Determine the (x, y) coordinate at the center of the cell enclosing the given text.  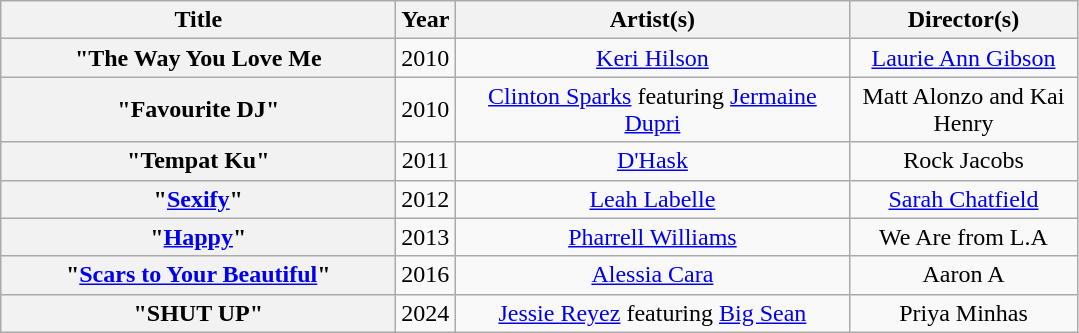
"Scars to Your Beautiful" (198, 275)
Laurie Ann Gibson (964, 58)
"The Way You Love Me (198, 58)
Sarah Chatfield (964, 199)
Matt Alonzo and Kai Henry (964, 110)
2012 (426, 199)
Title (198, 20)
Leah Labelle (652, 199)
Jessie Reyez featuring Big Sean (652, 313)
Keri Hilson (652, 58)
2024 (426, 313)
Pharrell Williams (652, 237)
Priya Minhas (964, 313)
"Tempat Ku" (198, 161)
Artist(s) (652, 20)
2016 (426, 275)
2013 (426, 237)
2011 (426, 161)
Director(s) (964, 20)
"SHUT UP" (198, 313)
"Happy" (198, 237)
"Favourite DJ" (198, 110)
Alessia Cara (652, 275)
We Are from L.A (964, 237)
Clinton Sparks featuring Jermaine Dupri (652, 110)
Year (426, 20)
Aaron A (964, 275)
"Sexify" (198, 199)
Rock Jacobs (964, 161)
D'Hask (652, 161)
